Scan for the cell matching the given text and deliver its (x, y) coordinate at center. 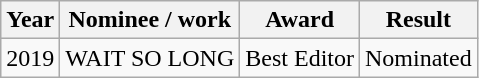
Best Editor (300, 58)
Result (418, 20)
Year (30, 20)
Award (300, 20)
Nominee / work (150, 20)
Nominated (418, 58)
2019 (30, 58)
WAIT SO LONG (150, 58)
